Output the (x, y) coordinate of the center of the cell containing the given text.  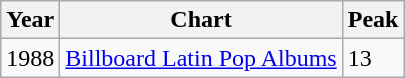
Chart (201, 20)
13 (373, 58)
1988 (30, 58)
Billboard Latin Pop Albums (201, 58)
Peak (373, 20)
Year (30, 20)
